Return the [X, Y] coordinate for the center point of the cell that contains the specified text.  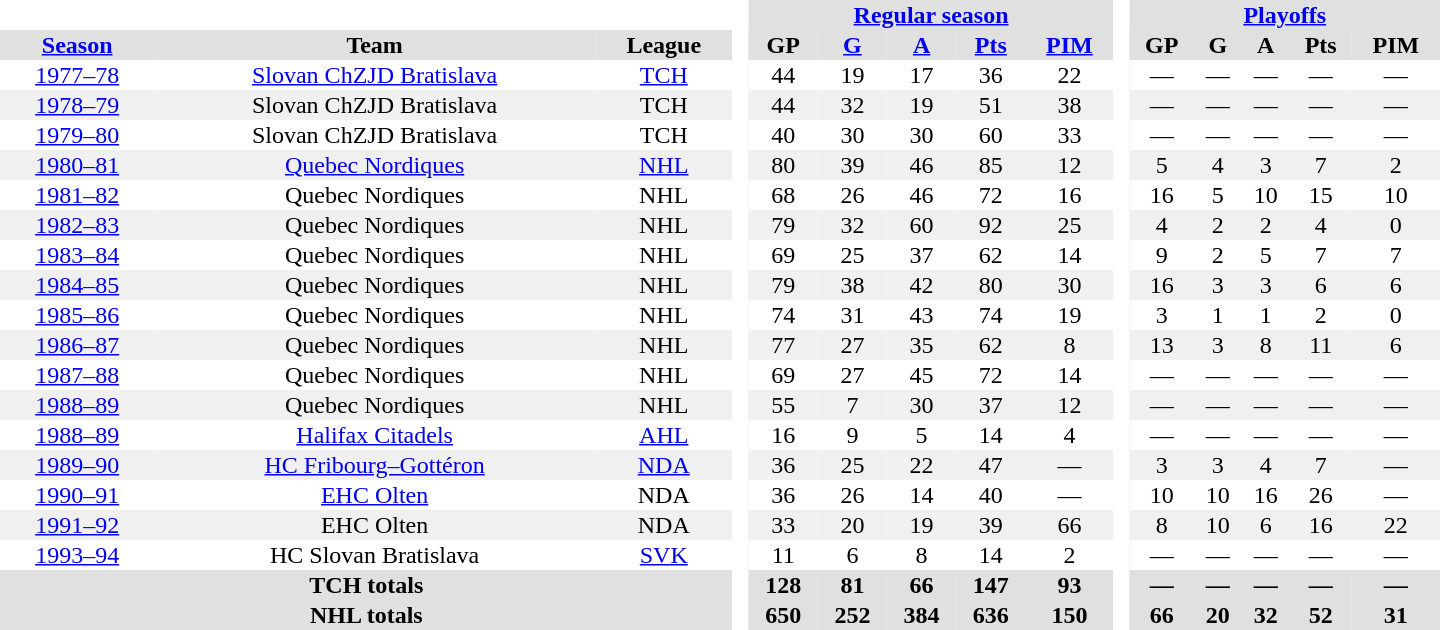
1979–80 [77, 135]
TCH totals [366, 585]
85 [990, 165]
Season [77, 45]
AHL [664, 435]
13 [1161, 345]
52 [1321, 615]
1985–86 [77, 315]
650 [784, 615]
1990–91 [77, 495]
1984–85 [77, 285]
45 [922, 375]
1978–79 [77, 105]
47 [990, 465]
1980–81 [77, 165]
43 [922, 315]
128 [784, 585]
1987–88 [77, 375]
1989–90 [77, 465]
68 [784, 195]
Halifax Citadels [374, 435]
77 [784, 345]
17 [922, 75]
252 [852, 615]
35 [922, 345]
636 [990, 615]
NHL totals [366, 615]
Regular season [932, 15]
93 [1069, 585]
92 [990, 225]
1986–87 [77, 345]
147 [990, 585]
HC Slovan Bratislava [374, 555]
51 [990, 105]
150 [1069, 615]
1983–84 [77, 255]
15 [1321, 195]
1982–83 [77, 225]
1993–94 [77, 555]
81 [852, 585]
Playoffs [1284, 15]
League [664, 45]
1991–92 [77, 525]
384 [922, 615]
HC Fribourg–Gottéron [374, 465]
Team [374, 45]
SVK [664, 555]
55 [784, 405]
1977–78 [77, 75]
42 [922, 285]
1981–82 [77, 195]
